Locate the cell with the specified text and output its [X, Y] center coordinate. 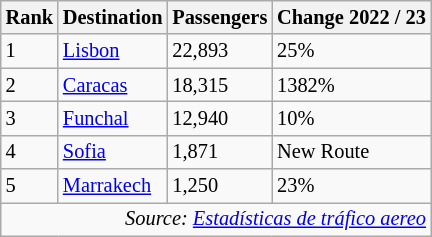
Funchal [112, 118]
Rank [30, 17]
Change 2022 / 23 [352, 17]
4 [30, 152]
3 [30, 118]
Lisbon [112, 51]
2 [30, 85]
18,315 [220, 85]
Marrakech [112, 186]
5 [30, 186]
1,250 [220, 186]
1382% [352, 85]
Source: Estadísticas de tráfico aereo [216, 219]
Caracas [112, 85]
25% [352, 51]
Passengers [220, 17]
Destination [112, 17]
New Route [352, 152]
Sofia [112, 152]
10% [352, 118]
12,940 [220, 118]
1,871 [220, 152]
23% [352, 186]
22,893 [220, 51]
1 [30, 51]
